Capture the cell that displays the provided text and extract its (x, y) central coordinate. 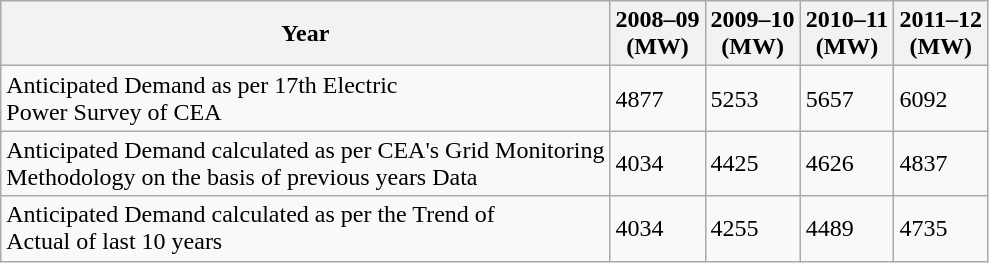
Anticipated Demand calculated as per the Trend ofActual of last 10 years (306, 228)
4735 (941, 228)
4626 (847, 164)
6092 (941, 98)
4425 (752, 164)
Anticipated Demand calculated as per CEA's Grid MonitoringMethodology on the basis of previous years Data (306, 164)
Anticipated Demand as per 17th ElectricPower Survey of CEA (306, 98)
2008–09(MW) (658, 34)
2010–11(MW) (847, 34)
Year (306, 34)
4255 (752, 228)
5253 (752, 98)
4489 (847, 228)
2011–12(MW) (941, 34)
2009–10(MW) (752, 34)
5657 (847, 98)
4877 (658, 98)
4837 (941, 164)
